Capture the cell that displays the provided text and extract its [X, Y] central coordinate. 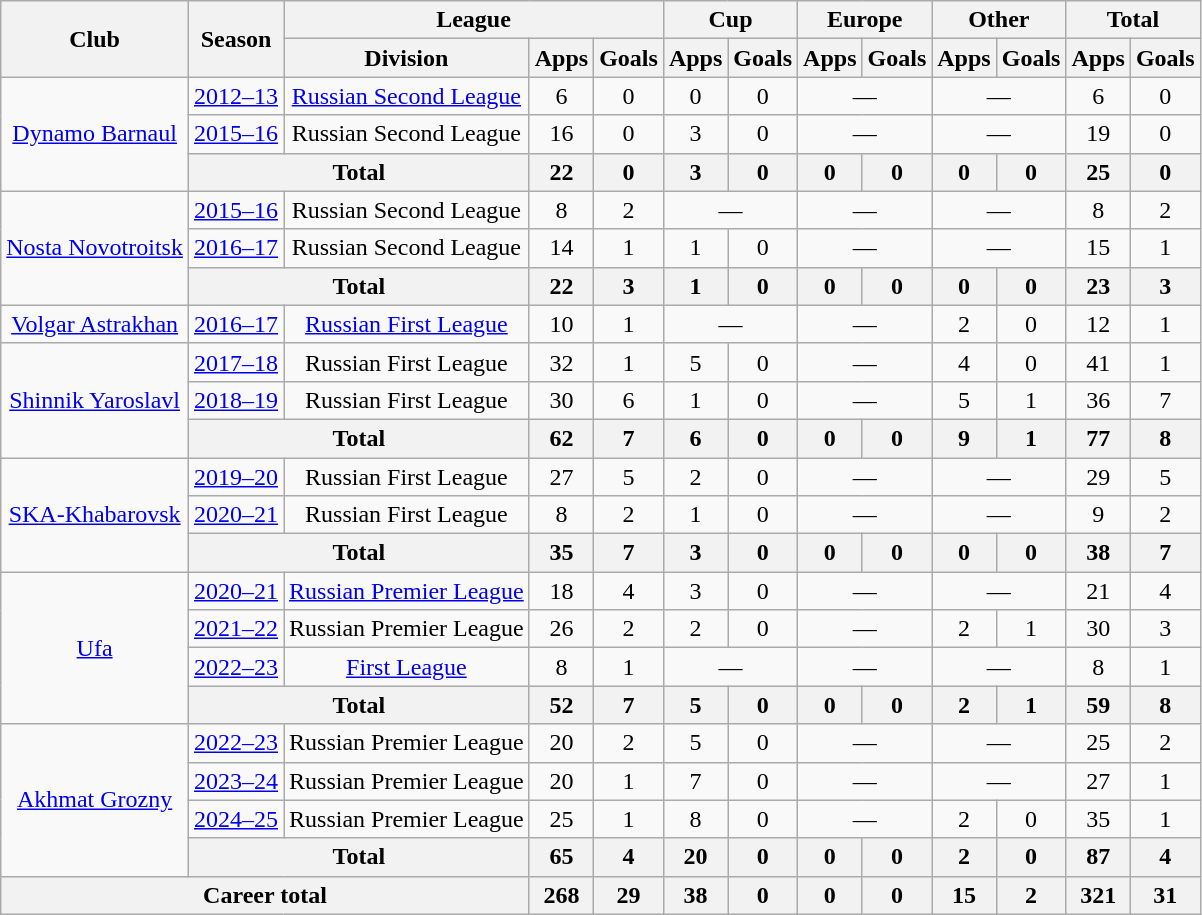
21 [1098, 591]
65 [561, 857]
36 [1098, 400]
19 [1098, 134]
10 [561, 324]
77 [1098, 438]
52 [561, 705]
2023–24 [236, 781]
Club [95, 39]
62 [561, 438]
First League [407, 667]
31 [1165, 895]
16 [561, 134]
2018–19 [236, 400]
Nosta Novotroitsk [95, 248]
41 [1098, 362]
87 [1098, 857]
321 [1098, 895]
32 [561, 362]
Volgar Astrakhan [95, 324]
59 [1098, 705]
Season [236, 39]
2017–18 [236, 362]
Ufa [95, 648]
2012–13 [236, 96]
Akhmat Grozny [95, 800]
SKA-Khabarovsk [95, 515]
2024–25 [236, 819]
Division [407, 58]
23 [1098, 286]
14 [561, 248]
Cup [730, 20]
Other [999, 20]
12 [1098, 324]
Europe [865, 20]
268 [561, 895]
Career total [265, 895]
2019–20 [236, 477]
Shinnik Yaroslavl [95, 400]
Dynamo Barnaul [95, 134]
26 [561, 629]
18 [561, 591]
2021–22 [236, 629]
League [474, 20]
